For the text-containing cell, return its midpoint in (X, Y) coordinate format. 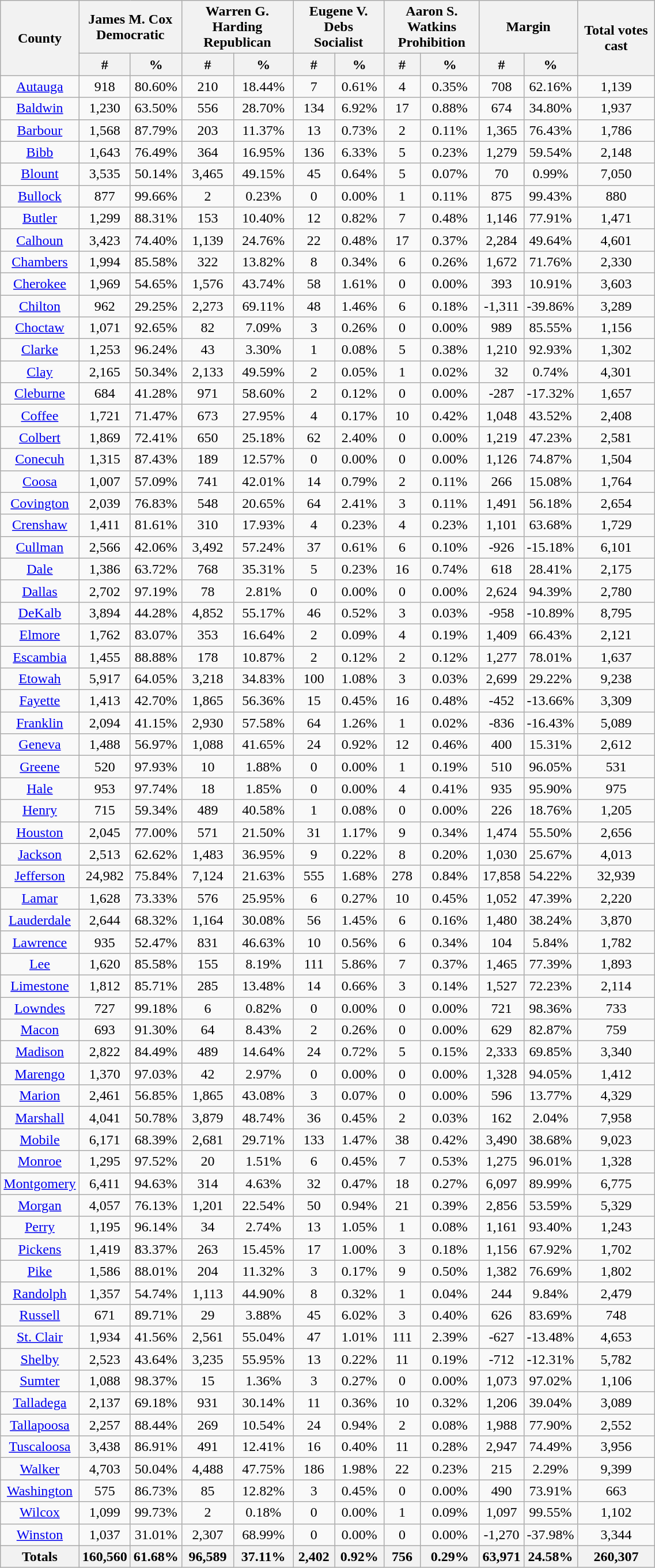
83.37% (156, 1249)
0.99% (551, 174)
24.58% (551, 1556)
76.83% (156, 503)
674 (501, 108)
3,218 (207, 679)
29.71% (264, 1140)
-17.32% (551, 394)
575 (105, 1491)
1.85% (264, 789)
-958 (501, 613)
Wilcox (40, 1513)
47.23% (551, 438)
1,628 (105, 898)
2,133 (207, 372)
556 (207, 108)
99.73% (156, 1513)
2,523 (105, 1359)
510 (501, 767)
29 (207, 1315)
Madison (40, 1052)
618 (501, 569)
97.74% (156, 789)
2.81% (264, 591)
86.73% (156, 1491)
18.76% (551, 811)
58.60% (264, 394)
Cleburne (40, 394)
971 (207, 394)
81.61% (156, 525)
96.05% (551, 767)
97.03% (156, 1074)
Butler (40, 218)
Washington (40, 1491)
Warren G. HardingRepublican (237, 27)
Barbour (40, 130)
66.43% (551, 635)
1.17% (359, 832)
1,071 (105, 328)
1,491 (501, 503)
71.76% (551, 262)
Dallas (40, 591)
2,656 (616, 832)
42 (207, 1074)
Mobile (40, 1140)
576 (207, 898)
2,330 (616, 262)
1,097 (501, 1513)
1,382 (501, 1271)
673 (207, 416)
37.11% (264, 1556)
57.09% (156, 481)
1,643 (105, 152)
2,284 (501, 240)
12.41% (264, 1447)
71.47% (156, 416)
2,644 (105, 920)
47 (314, 1337)
40.58% (264, 811)
31 (314, 832)
68.99% (264, 1535)
1,657 (616, 394)
-1,311 (501, 306)
99.18% (156, 1008)
3,089 (616, 1403)
Coosa (40, 481)
95.90% (551, 789)
2,408 (616, 416)
136 (314, 152)
1,637 (616, 657)
47.75% (264, 1469)
62 (314, 438)
6,097 (501, 1183)
571 (207, 832)
6.92% (359, 108)
2,581 (616, 438)
Chilton (40, 306)
98.37% (156, 1381)
0.84% (449, 876)
285 (207, 986)
69.11% (264, 306)
0.10% (449, 547)
1,729 (616, 525)
1.68% (359, 876)
Autauga (40, 86)
James M. CoxDemocratic (130, 27)
1,037 (105, 1535)
2.97% (264, 1074)
12.82% (264, 1491)
1,504 (616, 459)
1,869 (105, 438)
2,479 (616, 1293)
87.79% (156, 130)
77.91% (551, 218)
877 (105, 196)
24,982 (105, 876)
178 (207, 657)
25.18% (264, 438)
0.56% (359, 942)
42.06% (156, 547)
4,013 (616, 854)
160,560 (105, 1556)
2,114 (616, 986)
Hale (40, 789)
210 (207, 86)
1,988 (501, 1425)
1,295 (105, 1162)
8,795 (616, 613)
86.91% (156, 1447)
0.29% (449, 1556)
50.78% (156, 1118)
47.39% (551, 898)
3,438 (105, 1447)
8.19% (264, 964)
15.31% (551, 745)
61.68% (156, 1556)
Jefferson (40, 876)
34.80% (551, 108)
Aaron S. WatkinsProhibition (432, 27)
2,780 (616, 591)
1,786 (616, 130)
Clay (40, 372)
204 (207, 1271)
0.39% (449, 1205)
5,329 (616, 1205)
11.32% (264, 1271)
-836 (501, 723)
3,894 (105, 613)
41.65% (264, 745)
-287 (501, 394)
2,561 (207, 1337)
-452 (501, 701)
16.95% (264, 152)
1.51% (264, 1162)
Franklin (40, 723)
2,612 (616, 745)
1,483 (207, 854)
48.74% (264, 1118)
748 (616, 1315)
Macon (40, 1030)
Crenshaw (40, 525)
10.54% (264, 1425)
68.32% (156, 920)
3,956 (616, 1447)
314 (207, 1183)
1,106 (616, 1381)
2.04% (551, 1118)
39.04% (551, 1403)
17.93% (264, 525)
1,210 (501, 350)
2,930 (207, 723)
1,161 (501, 1227)
-13.48% (551, 1337)
29.25% (156, 306)
17,858 (501, 876)
Totals (40, 1556)
96.01% (551, 1162)
2,148 (616, 152)
43.08% (264, 1096)
1,030 (501, 854)
Dale (40, 569)
27.95% (264, 416)
6.02% (359, 1315)
2,624 (501, 591)
59.54% (551, 152)
1,702 (616, 1249)
12.57% (264, 459)
2,165 (105, 372)
1.61% (359, 284)
4,329 (616, 1096)
693 (105, 1030)
Henry (40, 811)
28.70% (264, 108)
76.49% (156, 152)
99.55% (551, 1513)
Monroe (40, 1162)
55.50% (551, 832)
1,253 (105, 350)
1,219 (501, 438)
29.22% (551, 679)
Escambia (40, 657)
3,492 (207, 547)
1,195 (105, 1227)
Margin (528, 27)
1,893 (616, 964)
7.09% (264, 328)
63,971 (501, 1556)
0.46% (449, 745)
85.55% (551, 328)
Marengo (40, 1074)
-16.43% (551, 723)
Shelby (40, 1359)
43.74% (264, 284)
715 (105, 811)
57.58% (264, 723)
4,601 (616, 240)
Bibb (40, 152)
10.87% (264, 657)
Perry (40, 1227)
4,703 (105, 1469)
2.29% (551, 1469)
3,870 (616, 920)
Blount (40, 174)
Lauderdale (40, 920)
6,171 (105, 1140)
Etowah (40, 679)
3,490 (501, 1140)
2,461 (105, 1096)
88.31% (156, 218)
Talladega (40, 1403)
DeKalb (40, 613)
44.90% (264, 1293)
7,050 (616, 174)
721 (501, 1008)
30.14% (264, 1403)
260,307 (616, 1556)
34 (207, 1227)
831 (207, 942)
1,419 (105, 1249)
88.44% (156, 1425)
44.28% (156, 613)
1,568 (105, 130)
310 (207, 525)
5.86% (359, 964)
1,480 (501, 920)
-37.98% (551, 1535)
6,101 (616, 547)
Lee (40, 964)
8.43% (264, 1030)
30.08% (264, 920)
186 (314, 1469)
4,041 (105, 1118)
0.38% (449, 350)
555 (314, 876)
Colbert (40, 438)
Jackson (40, 854)
9,238 (616, 679)
57.24% (264, 547)
Tallapoosa (40, 1425)
County (40, 38)
34.83% (264, 679)
0.36% (359, 1403)
Cullman (40, 547)
99.43% (551, 196)
0.41% (449, 789)
1,101 (501, 525)
85.71% (156, 986)
96,589 (207, 1556)
55.95% (264, 1359)
1,007 (105, 481)
6,411 (105, 1183)
3,289 (616, 306)
3,603 (616, 284)
931 (207, 1403)
2,513 (105, 854)
2,137 (105, 1403)
73.91% (551, 1491)
733 (616, 1008)
15.08% (551, 481)
53.59% (551, 1205)
56.18% (551, 503)
1,048 (501, 416)
626 (501, 1315)
400 (501, 745)
1,164 (207, 920)
875 (501, 196)
671 (105, 1315)
55.17% (264, 613)
2,039 (105, 503)
88.88% (156, 657)
31.01% (156, 1535)
2,175 (616, 569)
St. Clair (40, 1337)
6,775 (616, 1183)
1,782 (616, 942)
93.40% (551, 1227)
1,302 (616, 350)
189 (207, 459)
13.48% (264, 986)
1,474 (501, 832)
1,527 (501, 986)
97.93% (156, 767)
87.43% (156, 459)
1,812 (105, 986)
20 (207, 1162)
491 (207, 1447)
42.01% (264, 481)
56 (314, 920)
0.50% (449, 1271)
Baldwin (40, 108)
-15.18% (551, 547)
Chambers (40, 262)
14.64% (264, 1052)
975 (616, 789)
2,045 (105, 832)
78.01% (551, 657)
16.64% (264, 635)
0.47% (359, 1183)
-39.86% (551, 306)
0.04% (449, 1293)
4,301 (616, 372)
Pike (40, 1271)
1,315 (105, 459)
880 (616, 196)
104 (501, 942)
50 (314, 1205)
Marshall (40, 1118)
56.97% (156, 745)
37 (314, 547)
80.60% (156, 86)
0.52% (359, 613)
0.64% (359, 174)
18.44% (264, 86)
58 (314, 284)
Total votes cast (616, 38)
1,386 (105, 569)
1,672 (501, 262)
2,333 (501, 1052)
3,423 (105, 240)
629 (501, 1030)
1,721 (105, 416)
4.63% (264, 1183)
4,852 (207, 613)
1,102 (616, 1513)
2,257 (105, 1425)
322 (207, 262)
43.52% (551, 416)
88.01% (156, 1271)
20.65% (264, 503)
155 (207, 964)
3,535 (105, 174)
21 (402, 1205)
70 (501, 174)
Covington (40, 503)
21.50% (264, 832)
2,856 (501, 1205)
2,402 (314, 1556)
1,409 (501, 635)
1,201 (207, 1205)
263 (207, 1249)
Winston (40, 1535)
244 (501, 1293)
96.14% (156, 1227)
89.71% (156, 1315)
Greene (40, 767)
5,089 (616, 723)
21.63% (264, 876)
203 (207, 130)
69.85% (551, 1052)
Lawrence (40, 942)
650 (207, 438)
490 (501, 1491)
32,939 (616, 876)
Sumter (40, 1381)
3.30% (264, 350)
269 (207, 1425)
55.04% (264, 1337)
38 (402, 1140)
Randolph (40, 1293)
741 (207, 481)
89.99% (551, 1183)
5.84% (551, 942)
1,455 (105, 657)
92.65% (156, 328)
49.15% (264, 174)
5,917 (105, 679)
1.00% (359, 1249)
78 (207, 591)
1.05% (359, 1227)
1,146 (501, 218)
52.47% (156, 942)
2,307 (207, 1535)
Fayette (40, 701)
Cherokee (40, 284)
2,566 (105, 547)
Geneva (40, 745)
54.22% (551, 876)
1,365 (501, 130)
1.46% (359, 306)
596 (501, 1096)
1.08% (359, 679)
49.64% (551, 240)
1,052 (501, 898)
-926 (501, 547)
94.39% (551, 591)
1,206 (501, 1403)
727 (105, 1008)
215 (501, 1469)
1,471 (616, 218)
3,340 (616, 1052)
134 (314, 108)
Clarke (40, 350)
2.74% (264, 1227)
-13.66% (551, 701)
1,969 (105, 284)
54.65% (156, 284)
72.41% (156, 438)
2.41% (359, 503)
520 (105, 767)
1.36% (264, 1381)
Russell (40, 1315)
278 (402, 876)
25.95% (264, 898)
76.69% (551, 1271)
Limestone (40, 986)
82 (207, 328)
684 (105, 394)
1.88% (264, 767)
1,802 (616, 1271)
64.05% (156, 679)
918 (105, 86)
1,073 (501, 1381)
1,243 (616, 1227)
96.24% (156, 350)
2,947 (501, 1447)
9.84% (551, 1293)
50.34% (156, 372)
0.35% (449, 86)
353 (207, 635)
Lowndes (40, 1008)
10.40% (264, 218)
0.88% (449, 108)
1,275 (501, 1162)
28.41% (551, 569)
46 (314, 613)
63.50% (156, 108)
41.28% (156, 394)
3.88% (264, 1315)
41.56% (156, 1337)
2,699 (501, 679)
Choctaw (40, 328)
9,399 (616, 1469)
0.79% (359, 481)
75.84% (156, 876)
3,465 (207, 174)
0.73% (359, 130)
76.13% (156, 1205)
4,653 (616, 1337)
2,552 (616, 1425)
22.54% (264, 1205)
1,488 (105, 745)
2,121 (616, 635)
Calhoun (40, 240)
97.52% (156, 1162)
82.87% (551, 1030)
3,235 (207, 1359)
38.24% (551, 920)
Elmore (40, 635)
1.26% (359, 723)
50.04% (156, 1469)
133 (314, 1140)
11.37% (264, 130)
10.91% (551, 284)
1,113 (207, 1293)
-712 (501, 1359)
Bullock (40, 196)
43.64% (156, 1359)
1,277 (501, 657)
1,465 (501, 964)
74.49% (551, 1447)
36 (314, 1118)
0.53% (449, 1162)
41.15% (156, 723)
393 (501, 284)
-10.89% (551, 613)
1,099 (105, 1513)
-627 (501, 1337)
-12.31% (551, 1359)
226 (501, 811)
Pickens (40, 1249)
Montgomery (40, 1183)
663 (616, 1491)
43 (207, 350)
68.39% (156, 1140)
62.62% (156, 854)
1,370 (105, 1074)
62.16% (551, 86)
74.87% (551, 459)
94.63% (156, 1183)
84.49% (156, 1052)
Tuscaloosa (40, 1447)
0.28% (449, 1447)
Morgan (40, 1205)
1,576 (207, 284)
3,309 (616, 701)
2,094 (105, 723)
2,681 (207, 1140)
768 (207, 569)
69.18% (156, 1403)
56.85% (156, 1096)
266 (501, 481)
153 (207, 218)
77.39% (551, 964)
759 (616, 1030)
0.15% (449, 1052)
54.74% (156, 1293)
7,124 (207, 876)
13.77% (551, 1096)
1,413 (105, 701)
25.67% (551, 854)
708 (501, 86)
1.47% (359, 1140)
2.40% (359, 438)
Walker (40, 1469)
5,782 (616, 1359)
24.76% (264, 240)
2,654 (616, 503)
1,357 (105, 1293)
50.14% (156, 174)
1,230 (105, 108)
74.40% (156, 240)
0.14% (449, 986)
9,023 (616, 1140)
13.82% (264, 262)
83.07% (156, 635)
85 (207, 1491)
1,994 (105, 262)
77.00% (156, 832)
56.36% (264, 701)
73.33% (156, 898)
0.66% (359, 986)
Coffee (40, 416)
35.31% (264, 569)
3,879 (207, 1118)
6.33% (359, 152)
4,488 (207, 1469)
92.93% (551, 350)
99.66% (156, 196)
548 (207, 503)
7,958 (616, 1118)
1,934 (105, 1337)
0.05% (359, 372)
2,702 (105, 591)
953 (105, 789)
38.68% (551, 1140)
3,344 (616, 1535)
1.01% (359, 1337)
Houston (40, 832)
36.95% (264, 854)
1,586 (105, 1271)
1,937 (616, 108)
2,822 (105, 1052)
989 (501, 328)
1,764 (616, 481)
42.70% (156, 701)
63.72% (156, 569)
1.98% (359, 1469)
97.19% (156, 591)
2.39% (449, 1337)
4,057 (105, 1205)
162 (501, 1118)
531 (616, 767)
1,205 (616, 811)
1,762 (105, 635)
2,273 (207, 306)
72.23% (551, 986)
1,126 (501, 459)
97.02% (551, 1381)
-1,270 (501, 1535)
100 (314, 679)
67.92% (551, 1249)
49.59% (264, 372)
76.43% (551, 130)
756 (402, 1556)
91.30% (156, 1030)
1,299 (105, 218)
364 (207, 152)
15.45% (264, 1249)
94.05% (551, 1074)
2,220 (616, 898)
83.69% (551, 1315)
1.45% (359, 920)
63.68% (551, 525)
1,412 (616, 1074)
77.90% (551, 1425)
962 (105, 306)
Eugene V. DebsSocialist (339, 27)
1,411 (105, 525)
46.63% (264, 942)
0.72% (359, 1052)
1,279 (501, 152)
59.34% (156, 811)
98.36% (551, 1008)
48 (314, 306)
Lamar (40, 898)
Marion (40, 1096)
1,620 (105, 964)
0.16% (449, 920)
Conecuh (40, 459)
0.20% (449, 854)
